Extract the (X, Y) coordinate from the center of the cell holding the provided text.  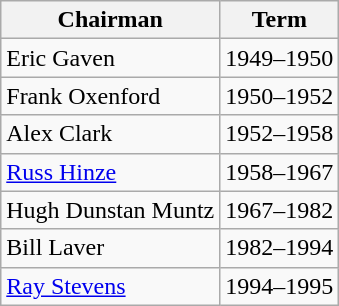
1952–1958 (280, 134)
Hugh Dunstan Muntz (110, 210)
Eric Gaven (110, 58)
Term (280, 20)
Russ Hinze (110, 172)
1967–1982 (280, 210)
1949–1950 (280, 58)
1982–1994 (280, 248)
Alex Clark (110, 134)
Bill Laver (110, 248)
Ray Stevens (110, 286)
1958–1967 (280, 172)
1950–1952 (280, 96)
1994–1995 (280, 286)
Frank Oxenford (110, 96)
Chairman (110, 20)
